Determine the [X, Y] coordinate at the center of the cell enclosing the given text.  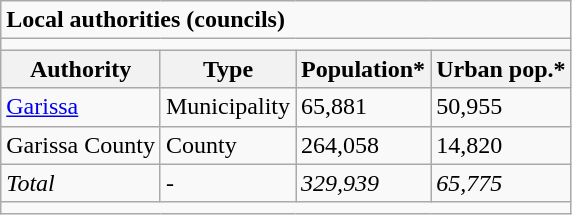
Garissa [81, 107]
Type [228, 69]
329,939 [364, 183]
50,955 [501, 107]
264,058 [364, 145]
Authority [81, 69]
Local authorities (councils) [286, 20]
Urban pop.* [501, 69]
Garissa County [81, 145]
14,820 [501, 145]
Total [81, 183]
65,881 [364, 107]
Municipality [228, 107]
Population* [364, 69]
County [228, 145]
- [228, 183]
65,775 [501, 183]
